From the cell containing the given text, extract its center point as (X, Y) coordinate. 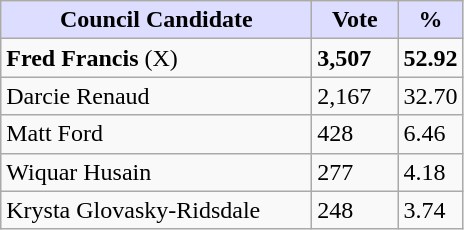
Matt Ford (156, 134)
52.92 (430, 58)
277 (355, 172)
32.70 (430, 96)
3,507 (355, 58)
3.74 (430, 210)
% (430, 20)
Fred Francis (X) (156, 58)
4.18 (430, 172)
Krysta Glovasky-Ridsdale (156, 210)
Darcie Renaud (156, 96)
Vote (355, 20)
Council Candidate (156, 20)
248 (355, 210)
6.46 (430, 134)
428 (355, 134)
2,167 (355, 96)
Wiquar Husain (156, 172)
